Pinpoint the cell where the given text exists, returning its [X, Y] midpoint coordinate. 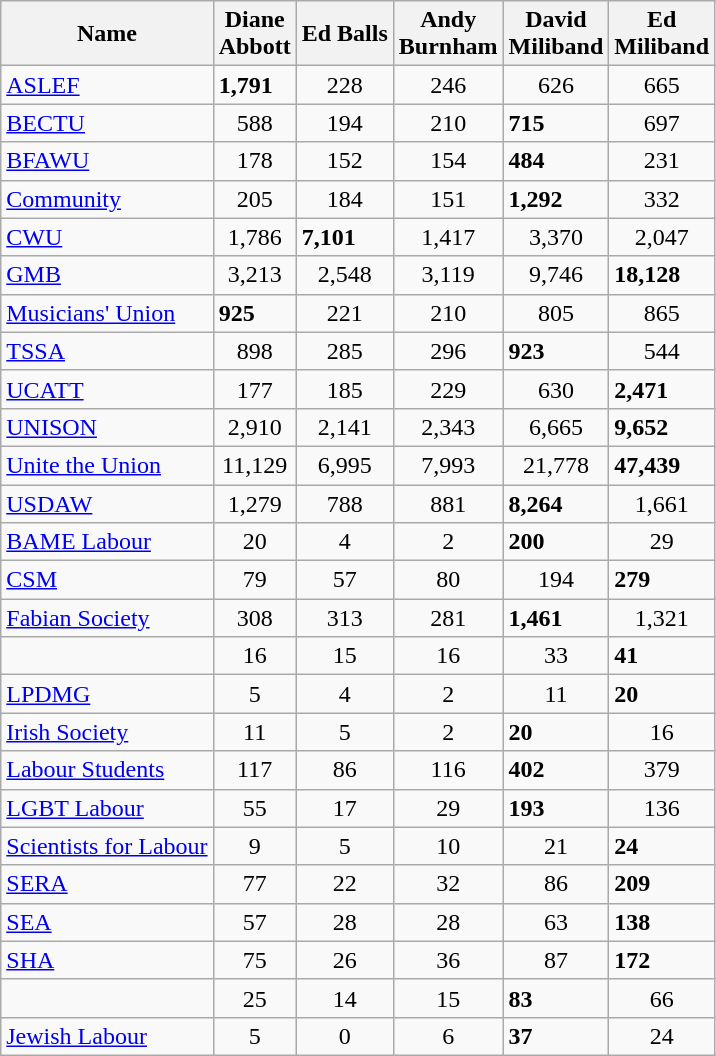
9,652 [662, 427]
SERA [107, 884]
Scientists for Labour [107, 846]
2,047 [662, 237]
CSM [107, 580]
221 [344, 313]
898 [254, 351]
697 [662, 123]
UCATT [107, 389]
1,786 [254, 237]
Name [107, 34]
32 [448, 884]
Unite the Union [107, 465]
1,461 [556, 618]
2,548 [344, 275]
14 [344, 998]
66 [662, 998]
6,995 [344, 465]
379 [662, 770]
881 [448, 503]
Fabian Society [107, 618]
402 [556, 770]
2,471 [662, 389]
184 [344, 199]
17 [344, 808]
205 [254, 199]
925 [254, 313]
484 [556, 161]
37 [556, 1036]
117 [254, 770]
630 [556, 389]
544 [662, 351]
2,910 [254, 427]
EdMiliband [662, 34]
7,101 [344, 237]
1,292 [556, 199]
26 [344, 960]
185 [344, 389]
TSSA [107, 351]
CWU [107, 237]
83 [556, 998]
63 [556, 922]
6,665 [556, 427]
805 [556, 313]
229 [448, 389]
UNISON [107, 427]
626 [556, 85]
55 [254, 808]
21 [556, 846]
246 [448, 85]
923 [556, 351]
200 [556, 542]
3,119 [448, 275]
SHA [107, 960]
47,439 [662, 465]
152 [344, 161]
Musicians' Union [107, 313]
BFAWU [107, 161]
87 [556, 960]
21,778 [556, 465]
151 [448, 199]
33 [556, 656]
Jewish Labour [107, 1036]
Labour Students [107, 770]
ASLEF [107, 85]
136 [662, 808]
SEA [107, 922]
588 [254, 123]
LGBT Labour [107, 808]
2,343 [448, 427]
138 [662, 922]
6 [448, 1036]
22 [344, 884]
296 [448, 351]
231 [662, 161]
7,993 [448, 465]
36 [448, 960]
788 [344, 503]
80 [448, 580]
177 [254, 389]
228 [344, 85]
DavidMiliband [556, 34]
209 [662, 884]
116 [448, 770]
154 [448, 161]
313 [344, 618]
AndyBurnham [448, 34]
Irish Society [107, 732]
665 [662, 85]
25 [254, 998]
0 [344, 1036]
79 [254, 580]
41 [662, 656]
3,370 [556, 237]
281 [448, 618]
1,417 [448, 237]
Community [107, 199]
75 [254, 960]
332 [662, 199]
DianeAbbott [254, 34]
11,129 [254, 465]
BECTU [107, 123]
1,661 [662, 503]
USDAW [107, 503]
GMB [107, 275]
172 [662, 960]
77 [254, 884]
193 [556, 808]
BAME Labour [107, 542]
8,264 [556, 503]
1,279 [254, 503]
865 [662, 313]
178 [254, 161]
1,791 [254, 85]
2,141 [344, 427]
9,746 [556, 275]
1,321 [662, 618]
308 [254, 618]
Ed Balls [344, 34]
285 [344, 351]
9 [254, 846]
279 [662, 580]
18,128 [662, 275]
10 [448, 846]
715 [556, 123]
LPDMG [107, 694]
3,213 [254, 275]
